Return the [X, Y] coordinate for the center point of the cell that contains the specified text.  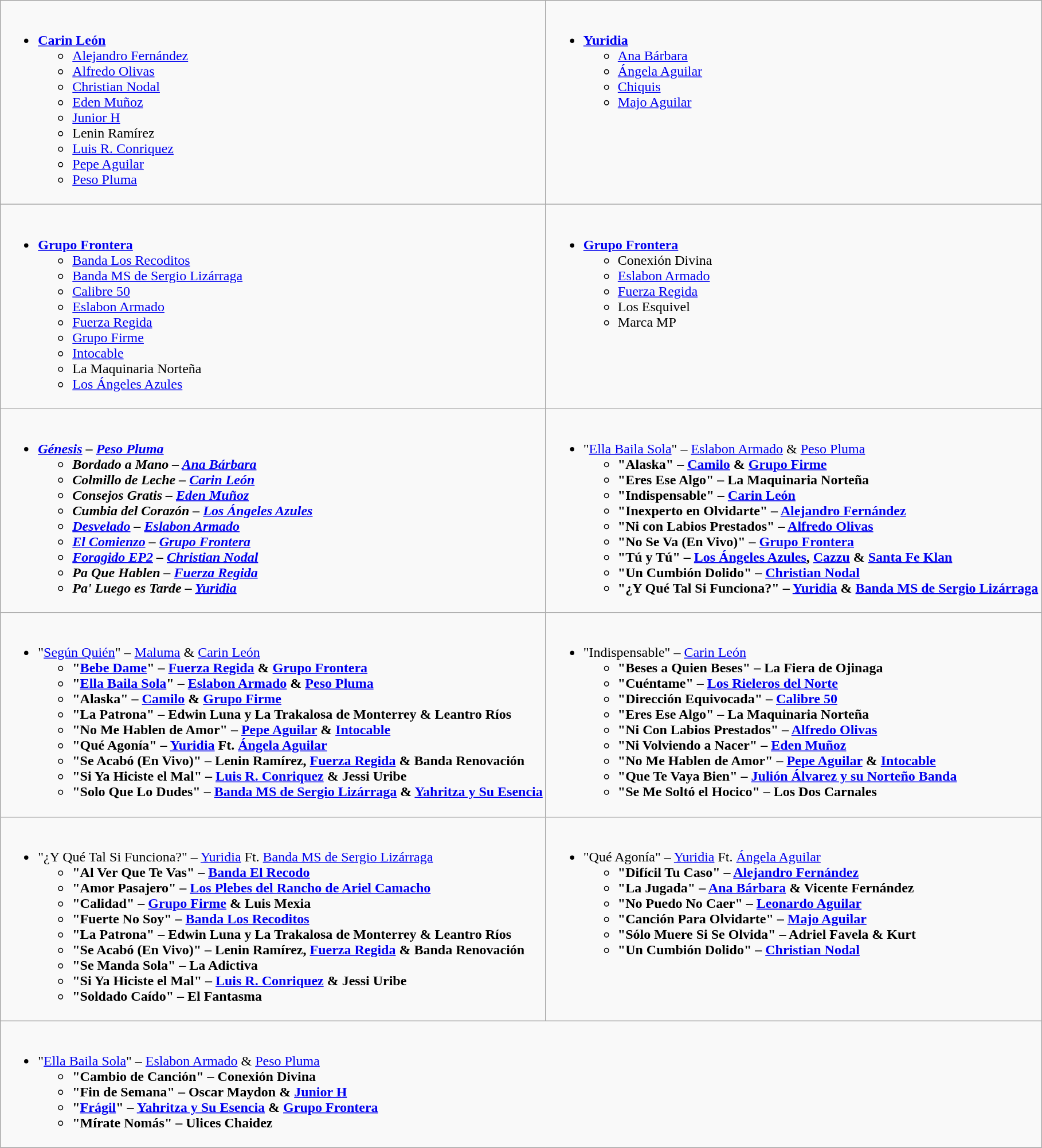
YuridiaAna BárbaraÁngela AguilarChiquisMajo Aguilar [793, 103]
Grupo FronteraConexión DivinaEslabon ArmadoFuerza RegidaLos EsquivelMarca MP [793, 307]
Carin LeónAlejandro FernándezAlfredo OlivasChristian NodalEden MuñozJunior HLenin RamírezLuis R. ConriquezPepe AguilarPeso Pluma [273, 103]
